Return the (x, y) coordinate for the center point of the cell that contains the specified text.  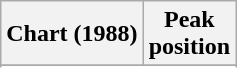
Chart (1988) (72, 34)
Peakposition (189, 34)
